Determine the [x, y] coordinate at the center of the cell enclosing the given text.  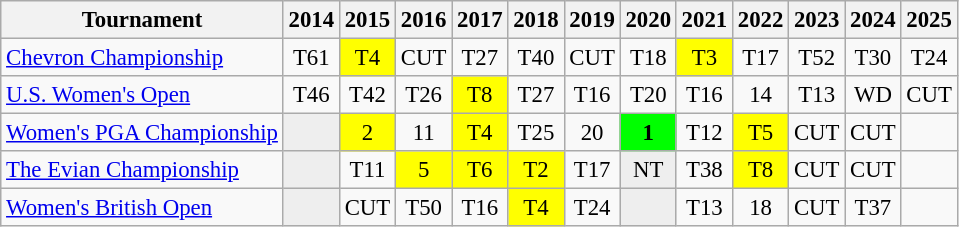
NT [648, 170]
T2 [536, 170]
14 [760, 95]
2023 [817, 20]
2015 [367, 20]
T50 [424, 208]
2 [367, 133]
2017 [480, 20]
T5 [760, 133]
Chevron Championship [142, 58]
T3 [704, 58]
Women's PGA Championship [142, 133]
18 [760, 208]
1 [648, 133]
T37 [873, 208]
T61 [311, 58]
T40 [536, 58]
T52 [817, 58]
The Evian Championship [142, 170]
T26 [424, 95]
2024 [873, 20]
Women's British Open [142, 208]
T25 [536, 133]
2025 [929, 20]
5 [424, 170]
U.S. Women's Open [142, 95]
T12 [704, 133]
11 [424, 133]
T18 [648, 58]
T6 [480, 170]
T11 [367, 170]
T30 [873, 58]
20 [592, 133]
T46 [311, 95]
T38 [704, 170]
2021 [704, 20]
2020 [648, 20]
2022 [760, 20]
2019 [592, 20]
T20 [648, 95]
Tournament [142, 20]
2018 [536, 20]
T42 [367, 95]
WD [873, 95]
2016 [424, 20]
2014 [311, 20]
